Capture the cell that displays the provided text and extract its [X, Y] central coordinate. 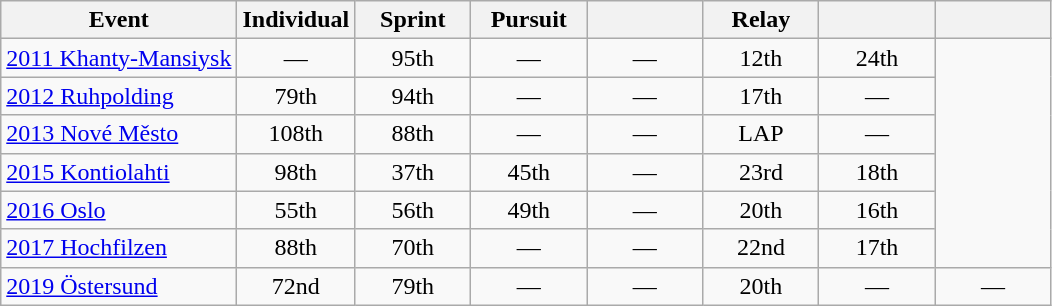
98th [296, 172]
Relay [761, 20]
2019 Östersund [119, 286]
2011 Khanty-Mansiysk [119, 58]
108th [296, 134]
24th [877, 58]
Event [119, 20]
2012 Ruhpolding [119, 96]
2017 Hochfilzen [119, 248]
55th [296, 210]
Individual [296, 20]
94th [413, 96]
Pursuit [529, 20]
2015 Kontiolahti [119, 172]
49th [529, 210]
37th [413, 172]
22nd [761, 248]
18th [877, 172]
72nd [296, 286]
70th [413, 248]
12th [761, 58]
16th [877, 210]
LAP [761, 134]
Sprint [413, 20]
2016 Oslo [119, 210]
2013 Nové Město [119, 134]
95th [413, 58]
56th [413, 210]
23rd [761, 172]
45th [529, 172]
